Return the (x, y) coordinate for the center point of the cell that contains the specified text.  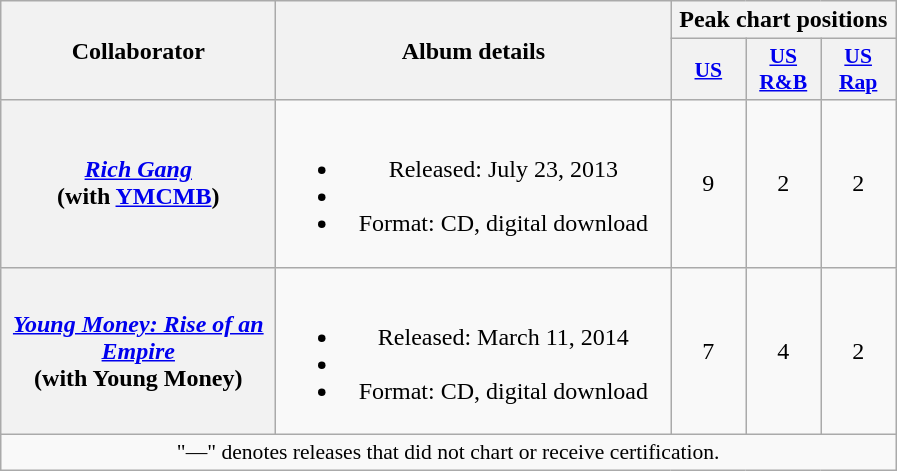
Album details (474, 50)
Released: March 11, 2014Format: CD, digital download (474, 350)
Rich Gang(with YMCMB) (138, 184)
Released: July 23, 2013Format: CD, digital download (474, 184)
"—" denotes releases that did not chart or receive certification. (448, 452)
Young Money: Rise of an Empire(with Young Money) (138, 350)
Peak chart positions (784, 20)
US Rap (858, 70)
7 (708, 350)
US R&B (784, 70)
9 (708, 184)
US (708, 70)
4 (784, 350)
Collaborator (138, 50)
